Output the [x, y] coordinate of the center of the cell containing the given text.  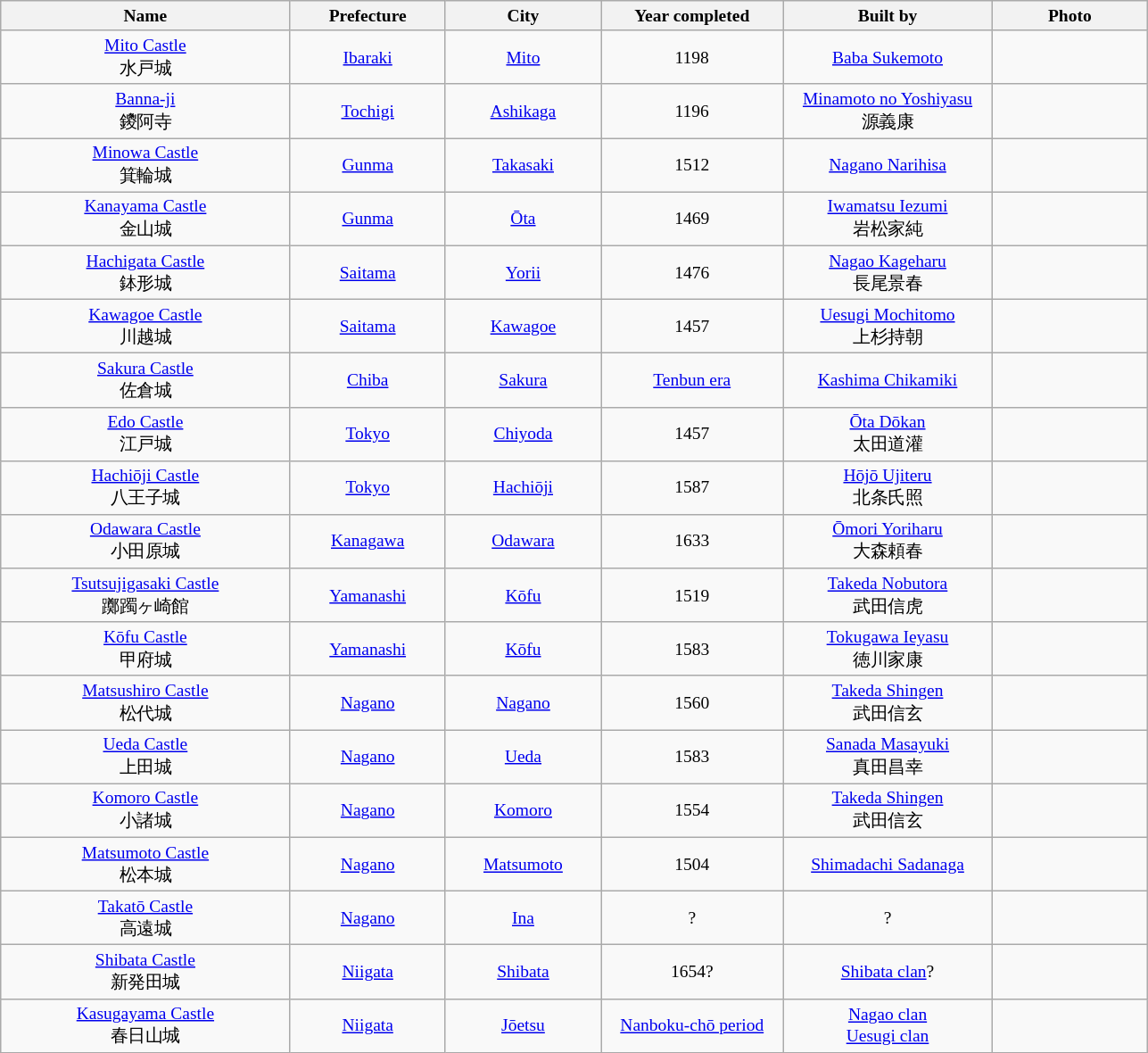
Kasugayama Castle春日山城 [145, 1025]
Hachiōji Castle八王子城 [145, 487]
Takasaki [523, 165]
Shimadachi Sadanaga [888, 864]
Sanada Masayuki真田昌幸 [888, 757]
Ibaraki [368, 57]
Nagao Kageharu長尾景春 [888, 272]
Kōfu Castle甲府城 [145, 649]
Hachigata Castle鉢形城 [145, 272]
Komoro [523, 810]
Takeda Nobutora武田信虎 [888, 595]
Sakura [523, 380]
1198 [692, 57]
1469 [692, 219]
1560 [692, 702]
Minamoto no Yoshiyasu源義康 [888, 111]
Ōta Dōkan太田道灌 [888, 434]
Shibata [523, 972]
Prefecture [368, 16]
1554 [692, 810]
Tokugawa Ieyasu徳川家康 [888, 649]
Minowa Castle箕輪城 [145, 165]
1519 [692, 595]
Yorii [523, 272]
1633 [692, 542]
Odawara [523, 542]
Ōta [523, 219]
Photo [1070, 16]
Edo Castle江戸城 [145, 434]
Built by [888, 16]
Sakura Castle佐倉城 [145, 380]
Hachiōji [523, 487]
Odawara Castle小田原城 [145, 542]
1512 [692, 165]
Kanayama Castle金山城 [145, 219]
Mito [523, 57]
Kashima Chikamiki [888, 380]
Hōjō Ujiteru北条氏照 [888, 487]
Tsutsujigasaki Castle躑躅ヶ崎館 [145, 595]
Baba Sukemoto [888, 57]
Nanboku-chō period [692, 1025]
Chiyoda [523, 434]
Ueda Castle上田城 [145, 757]
Uesugi Mochitomo上杉持朝 [888, 326]
Takatō Castle高遠城 [145, 918]
Matsushiro Castle松代城 [145, 702]
1476 [692, 272]
1196 [692, 111]
Ueda [523, 757]
1504 [692, 864]
1654? [692, 972]
Mito Castle水戸城 [145, 57]
Banna-ji鑁阿寺 [145, 111]
Matsumoto Castle松本城 [145, 864]
Tenbun era [692, 380]
Ina [523, 918]
Chiba [368, 380]
Nagao clanUesugi clan [888, 1025]
Year completed [692, 16]
Komoro Castle小諸城 [145, 810]
Kanagawa [368, 542]
Jōetsu [523, 1025]
Name [145, 16]
Ōmori Yoriharu大森頼春 [888, 542]
Nagano Narihisa [888, 165]
Tochigi [368, 111]
Kawagoe [523, 326]
Shibata clan? [888, 972]
Matsumoto [523, 864]
Kawagoe Castle川越城 [145, 326]
Ashikaga [523, 111]
City [523, 16]
1587 [692, 487]
Iwamatsu Iezumi岩松家純 [888, 219]
Shibata Castle新発田城 [145, 972]
